Output the [x, y] coordinate of the center of the cell containing the given text.  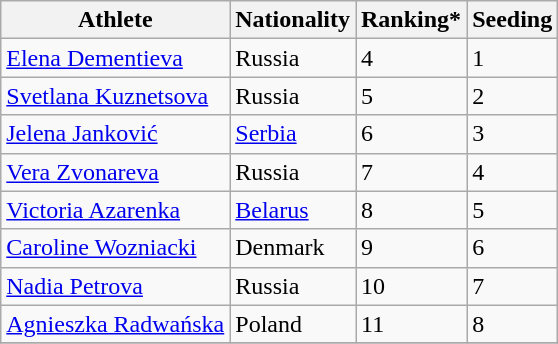
Seeding [512, 20]
Nadia Petrova [116, 286]
Jelena Janković [116, 134]
Serbia [293, 134]
11 [412, 324]
Caroline Wozniacki [116, 248]
Ranking* [412, 20]
3 [512, 134]
10 [412, 286]
Athlete [116, 20]
Elena Dementieva [116, 58]
Belarus [293, 210]
2 [512, 96]
Agnieszka Radwańska [116, 324]
Denmark [293, 248]
Nationality [293, 20]
Victoria Azarenka [116, 210]
Vera Zvonareva [116, 172]
Svetlana Kuznetsova [116, 96]
9 [412, 248]
1 [512, 58]
Poland [293, 324]
